For the text-containing cell, return its midpoint in [x, y] coordinate format. 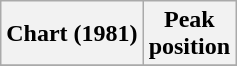
Chart (1981) [72, 34]
Peakposition [189, 34]
